Determine the (x, y) coordinate at the center of the cell enclosing the given text.  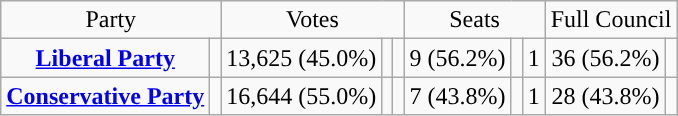
Party (111, 20)
28 (43.8%) (606, 96)
Full Council (611, 20)
Conservative Party (106, 96)
16,644 (55.0%) (302, 96)
Seats (474, 20)
13,625 (45.0%) (302, 58)
36 (56.2%) (606, 58)
Liberal Party (106, 58)
7 (43.8%) (458, 96)
Votes (312, 20)
9 (56.2%) (458, 58)
